Return the (x, y) coordinate for the center point of the cell that contains the specified text.  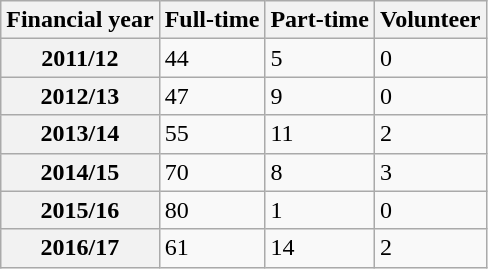
Part-time (320, 20)
80 (212, 210)
3 (431, 172)
5 (320, 58)
2012/13 (80, 96)
70 (212, 172)
2015/16 (80, 210)
Full-time (212, 20)
44 (212, 58)
Volunteer (431, 20)
1 (320, 210)
61 (212, 248)
2011/12 (80, 58)
11 (320, 134)
47 (212, 96)
2014/15 (80, 172)
14 (320, 248)
9 (320, 96)
Financial year (80, 20)
2016/17 (80, 248)
8 (320, 172)
2013/14 (80, 134)
55 (212, 134)
